Return (x, y) of the center of cell containing provided text 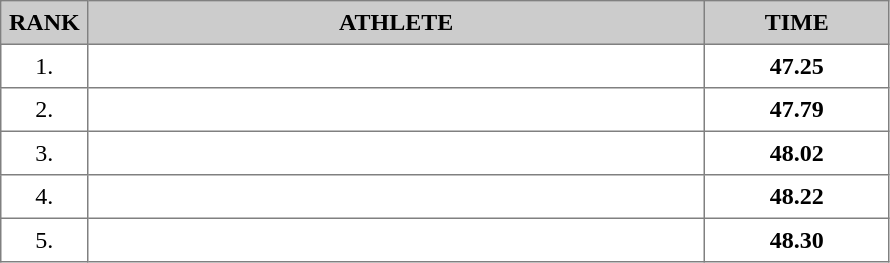
48.30 (796, 240)
RANK (44, 23)
TIME (796, 23)
5. (44, 240)
1. (44, 66)
47.25 (796, 66)
ATHLETE (396, 23)
4. (44, 197)
2. (44, 110)
47.79 (796, 110)
3. (44, 153)
48.02 (796, 153)
48.22 (796, 197)
